Return [x, y] of the center of cell containing provided text 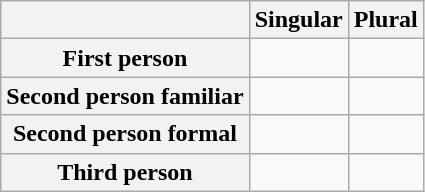
Third person [125, 172]
Second person formal [125, 134]
First person [125, 58]
Second person familiar [125, 96]
Singular [298, 20]
Plural [386, 20]
